Search for the cell housing the specified text and yield its [X, Y] center coordinate. 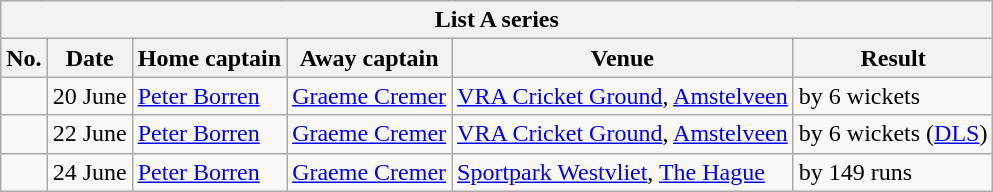
by 149 runs [893, 172]
by 6 wickets (DLS) [893, 134]
22 June [90, 134]
20 June [90, 96]
List A series [497, 20]
Home captain [209, 58]
No. [24, 58]
Sportpark Westvliet, The Hague [623, 172]
24 June [90, 172]
Away captain [370, 58]
Date [90, 58]
Venue [623, 58]
by 6 wickets [893, 96]
Result [893, 58]
